Output the (X, Y) coordinate of the center of the cell containing the given text.  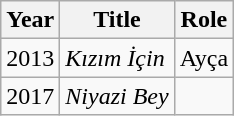
2013 (30, 58)
Year (30, 20)
Role (204, 20)
Title (117, 20)
2017 (30, 96)
Ayça (204, 58)
Kızım İçin (117, 58)
Niyazi Bey (117, 96)
